Return (X, Y) of the center of cell containing provided text 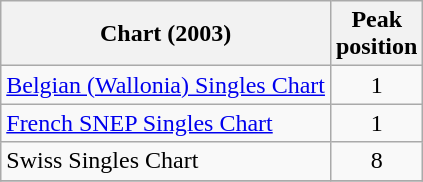
8 (376, 161)
Belgian (Wallonia) Singles Chart (166, 85)
Swiss Singles Chart (166, 161)
Peakposition (376, 34)
Chart (2003) (166, 34)
French SNEP Singles Chart (166, 123)
